Scan for the cell matching the given text and deliver its [x, y] coordinate at center. 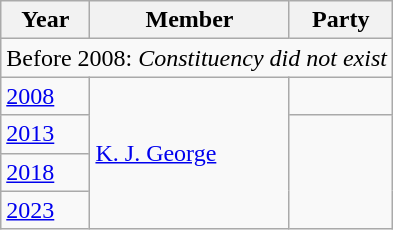
Member [190, 20]
2018 [46, 172]
2023 [46, 210]
Year [46, 20]
K. J. George [190, 153]
2008 [46, 96]
Before 2008: Constituency did not exist [197, 58]
Party [340, 20]
2013 [46, 134]
